Return the (X, Y) coordinate for the center point of the cell that contains the specified text.  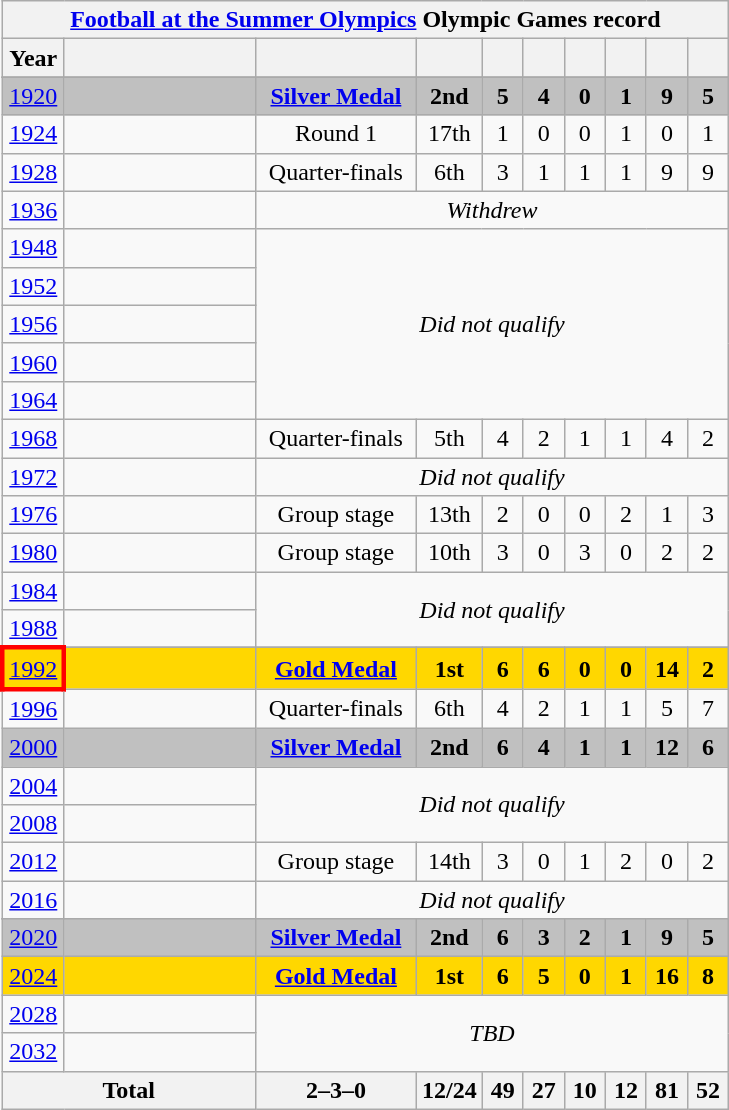
Withdrew (492, 210)
5th (449, 438)
52 (708, 1090)
1928 (33, 172)
13th (449, 515)
7 (708, 709)
16 (666, 976)
1996 (33, 709)
Total (128, 1090)
1920 (33, 96)
17th (449, 134)
49 (502, 1090)
TBD (492, 1033)
14th (449, 862)
81 (666, 1090)
2024 (33, 976)
1952 (33, 286)
1964 (33, 400)
1956 (33, 324)
10th (449, 553)
1988 (33, 629)
Year (33, 58)
2016 (33, 900)
2028 (33, 1014)
1948 (33, 248)
2032 (33, 1052)
14 (666, 668)
2004 (33, 785)
Round 1 (336, 134)
2000 (33, 747)
2012 (33, 862)
10 (584, 1090)
1924 (33, 134)
2020 (33, 938)
1976 (33, 515)
8 (708, 976)
1992 (33, 668)
1936 (33, 210)
Football at the Summer Olympics Olympic Games record (365, 20)
27 (544, 1090)
2–3–0 (336, 1090)
2008 (33, 824)
1960 (33, 362)
12/24 (449, 1090)
1968 (33, 438)
1980 (33, 553)
1984 (33, 591)
1972 (33, 477)
